Capture the cell that displays the provided text and extract its [X, Y] central coordinate. 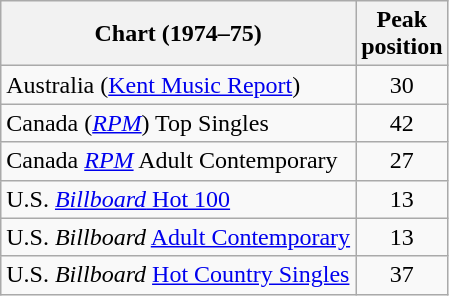
Canada RPM Adult Contemporary [178, 161]
Australia (Kent Music Report) [178, 85]
27 [402, 161]
Canada (RPM) Top Singles [178, 123]
Peakposition [402, 34]
U.S. Billboard Hot Country Singles [178, 275]
U.S. Billboard Adult Contemporary [178, 237]
30 [402, 85]
U.S. Billboard Hot 100 [178, 199]
Chart (1974–75) [178, 34]
42 [402, 123]
37 [402, 275]
